For the text-containing cell, return its midpoint in [X, Y] coordinate format. 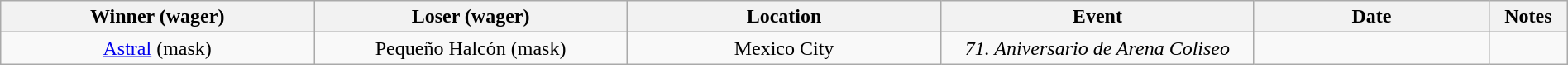
Winner (wager) [157, 17]
Location [784, 17]
Date [1371, 17]
Astral (mask) [157, 48]
Loser (wager) [471, 17]
71. Aniversario de Arena Coliseo [1097, 48]
Mexico City [784, 48]
Event [1097, 17]
Notes [1528, 17]
Pequeño Halcón (mask) [471, 48]
